Output the [X, Y] coordinate of the center of the cell containing the given text.  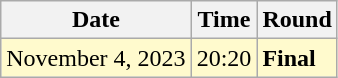
Final [297, 58]
November 4, 2023 [96, 58]
Date [96, 20]
20:20 [224, 58]
Round [297, 20]
Time [224, 20]
